Provide the (X, Y) coordinate of the cell's center where the given text is located.  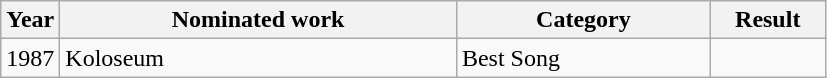
Category (583, 20)
1987 (30, 58)
Year (30, 20)
Nominated work (258, 20)
Best Song (583, 58)
Result (768, 20)
Koloseum (258, 58)
